Identify which cell holds the provided text, then report its (X, Y) central coordinate. 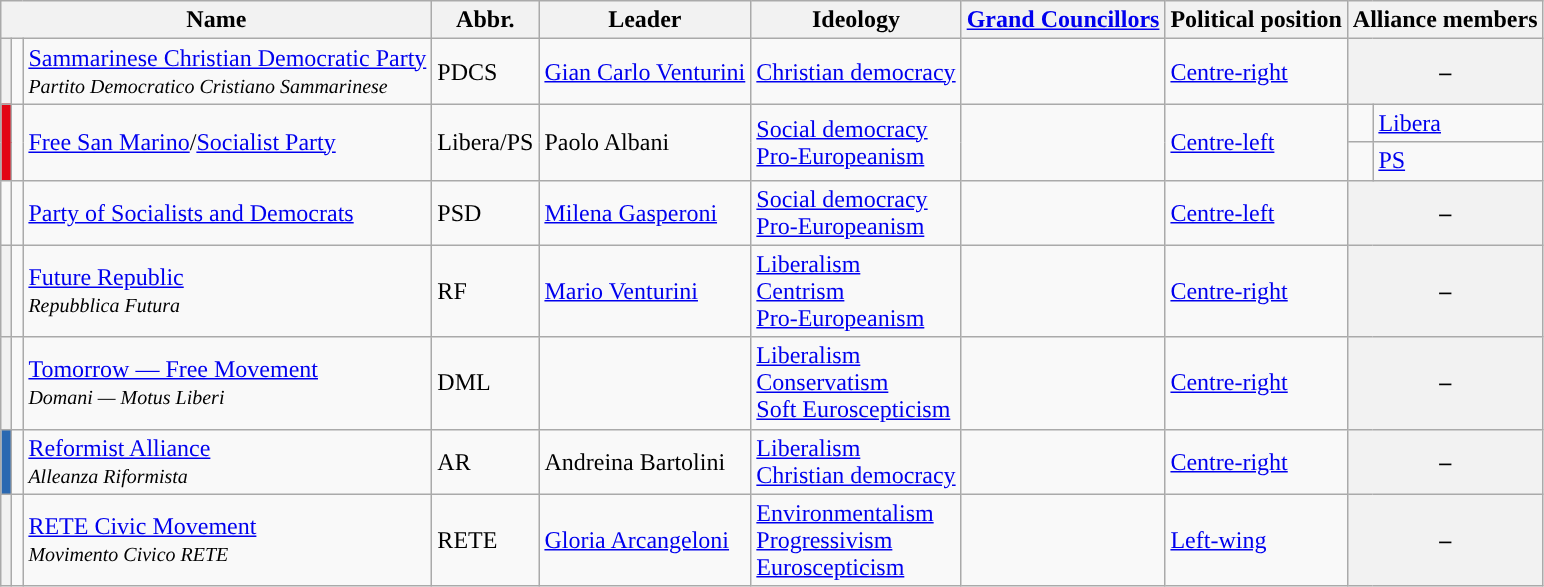
Paolo Albani (645, 142)
Reformist AllianceAlleanza Riformista (228, 462)
AR (486, 462)
Ideology (856, 20)
PS (1458, 161)
EnvironmentalismProgressivismEuroscepticism (856, 540)
Future RepublicRepubblica Futura (228, 291)
Mario Venturini (645, 291)
LiberalismConservatismSoft Euroscepticism (856, 383)
Andreina Bartolini (645, 462)
Libera (1458, 123)
Gloria Arcangeloni (645, 540)
Grand Councillors (1063, 20)
Tomorrow — Free MovementDomani — Motus Liberi (228, 383)
Left-wing (1256, 540)
Libera/PS (486, 142)
Free San Marino/Socialist Party (228, 142)
PSD (486, 212)
Alliance members (1445, 20)
RETE Civic MovementMovimento Civico RETE (228, 540)
Milena Gasperoni (645, 212)
Name (216, 20)
Political position (1256, 20)
Abbr. (486, 20)
Gian Carlo Venturini (645, 72)
PDCS (486, 72)
LiberalismChristian democracy (856, 462)
RETE (486, 540)
Christian democracy (856, 72)
Leader (645, 20)
Party of Socialists and Democrats (228, 212)
Sammarinese Christian Democratic PartyPartito Democratico Cristiano Sammarinese (228, 72)
RF (486, 291)
Liberalism CentrismPro-Europeanism (856, 291)
DML (486, 383)
